Find where the given text appears and provide that cell's center as [x, y] coordinate. 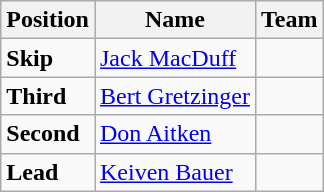
Bert Gretzinger [174, 96]
Jack MacDuff [174, 58]
Don Aitken [174, 134]
Team [289, 20]
Lead [48, 172]
Name [174, 20]
Second [48, 134]
Position [48, 20]
Keiven Bauer [174, 172]
Skip [48, 58]
Third [48, 96]
